Provide the (X, Y) coordinate of the cell's center where the given text is located.  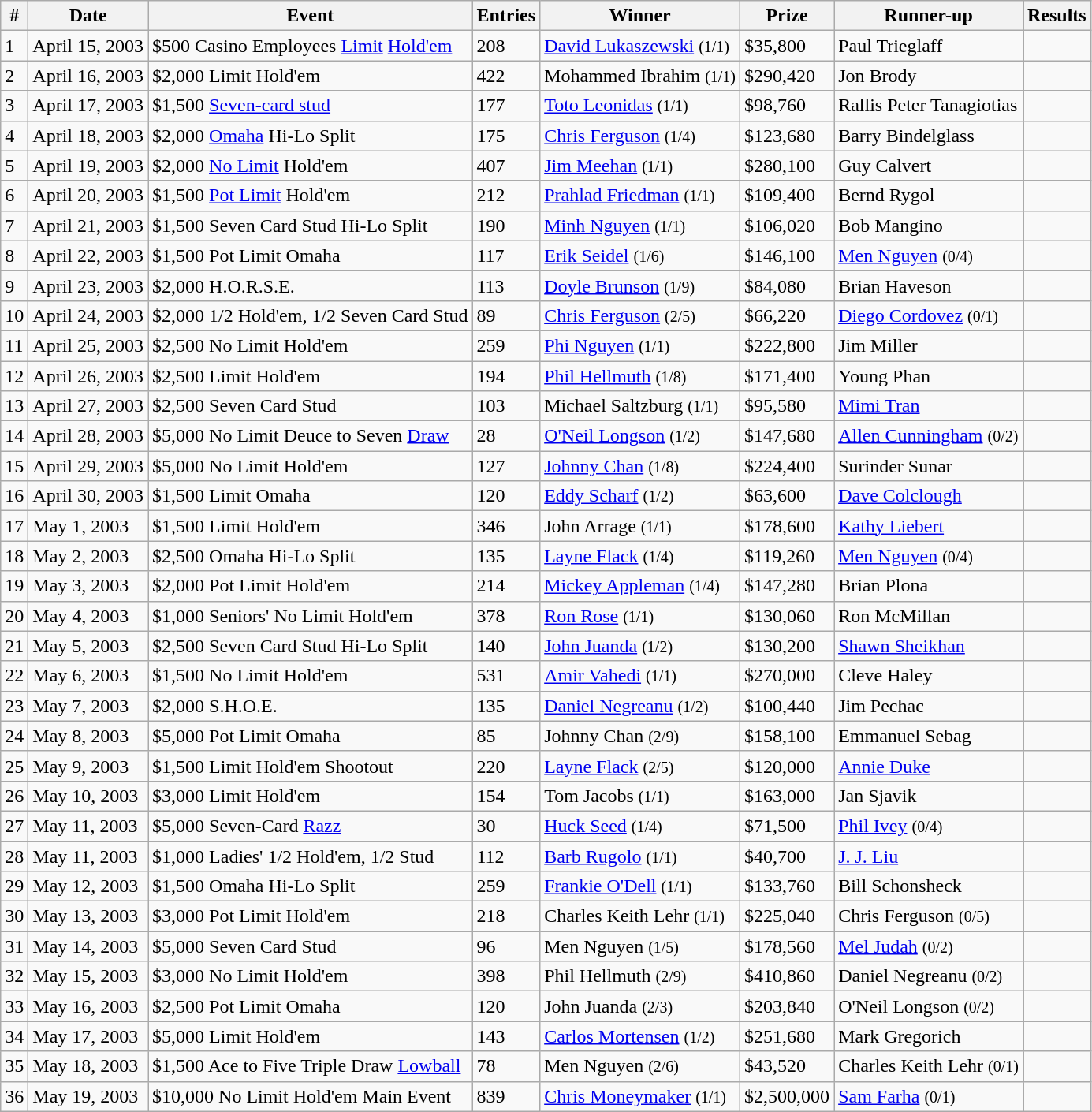
Date (88, 16)
$2,000 S.H.O.E. (311, 706)
$2,500 No Limit Hold'em (311, 345)
$1,500 Pot Limit Hold'em (311, 196)
143 (506, 1036)
$43,520 (787, 1066)
John Arrage (1/1) (640, 526)
Eddy Scharf (1/2) (640, 496)
13 (14, 406)
103 (506, 406)
$251,680 (787, 1036)
$1,500 Limit Omaha (311, 496)
Toto Leonidas (1/1) (640, 106)
12 (14, 376)
April 18, 2003 (88, 136)
175 (506, 136)
$120,000 (787, 766)
Allen Cunningham (0/2) (929, 436)
Phil Ivey (0/4) (929, 826)
1 (14, 46)
$71,500 (787, 826)
April 25, 2003 (88, 345)
Charles Keith Lehr (1/1) (640, 916)
4 (14, 136)
$290,420 (787, 76)
$178,600 (787, 526)
$410,860 (787, 976)
Prize (787, 16)
$178,560 (787, 946)
$2,500 Pot Limit Omaha (311, 1006)
May 16, 2003 (88, 1006)
$171,400 (787, 376)
Chris Ferguson (2/5) (640, 315)
24 (14, 736)
$106,020 (787, 226)
May 2, 2003 (88, 556)
Mickey Appleman (1/4) (640, 586)
Charles Keith Lehr (0/1) (929, 1066)
$3,000 No Limit Hold'em (311, 976)
32 (14, 976)
Men Nguyen (2/6) (640, 1066)
346 (506, 526)
Paul Trieglaff (929, 46)
127 (506, 466)
220 (506, 766)
33 (14, 1006)
$203,840 (787, 1006)
J. J. Liu (929, 856)
23 (14, 706)
May 15, 2003 (88, 976)
Frankie O'Dell (1/1) (640, 886)
April 27, 2003 (88, 406)
Minh Nguyen (1/1) (640, 226)
Bob Mangino (929, 226)
Brian Haveson (929, 285)
22 (14, 676)
Brian Plona (929, 586)
$5,000 No Limit Hold'em (311, 466)
Erik Seidel (1/6) (640, 256)
$95,580 (787, 406)
April 17, 2003 (88, 106)
Chris Ferguson (0/5) (929, 916)
15 (14, 466)
Carlos Mortensen (1/2) (640, 1036)
Jan Sjavik (929, 796)
5 (14, 166)
$130,060 (787, 616)
89 (506, 315)
398 (506, 976)
14 (14, 436)
27 (14, 826)
$63,600 (787, 496)
$147,680 (787, 436)
Runner-up (929, 16)
$133,760 (787, 886)
$1,500 Limit Hold'em Shootout (311, 766)
May 10, 2003 (88, 796)
$163,000 (787, 796)
78 (506, 1066)
$5,000 Pot Limit Omaha (311, 736)
$1,500 Seven Card Stud Hi-Lo Split (311, 226)
19 (14, 586)
Johnny Chan (2/9) (640, 736)
May 19, 2003 (88, 1096)
April 24, 2003 (88, 315)
Jon Brody (929, 76)
Barb Rugolo (1/1) (640, 856)
85 (506, 736)
Results (1057, 16)
John Juanda (1/2) (640, 646)
154 (506, 796)
$109,400 (787, 196)
112 (506, 856)
Jim Miller (929, 345)
35 (14, 1066)
$119,260 (787, 556)
$3,000 Limit Hold'em (311, 796)
$35,800 (787, 46)
$1,500 No Limit Hold'em (311, 676)
$98,760 (787, 106)
$147,280 (787, 586)
April 23, 2003 (88, 285)
May 17, 2003 (88, 1036)
$2,500 Limit Hold'em (311, 376)
Entries (506, 16)
Mark Gregorich (929, 1036)
Surinder Sunar (929, 466)
6 (14, 196)
$5,000 No Limit Deuce to Seven Draw (311, 436)
17 (14, 526)
$158,100 (787, 736)
190 (506, 226)
May 6, 2003 (88, 676)
378 (506, 616)
$1,500 Omaha Hi-Lo Split (311, 886)
Chris Moneymaker (1/1) (640, 1096)
O'Neil Longson (1/2) (640, 436)
Emmanuel Sebag (929, 736)
31 (14, 946)
Layne Flack (2/5) (640, 766)
Doyle Brunson (1/9) (640, 285)
Men Nguyen (1/5) (640, 946)
10 (14, 315)
29 (14, 886)
2 (14, 76)
7 (14, 226)
$2,000 Pot Limit Hold'em (311, 586)
$1,000 Seniors' No Limit Hold'em (311, 616)
$1,500 Seven-card stud (311, 106)
34 (14, 1036)
Guy Calvert (929, 166)
Tom Jacobs (1/1) (640, 796)
407 (506, 166)
# (14, 16)
Bernd Rygol (929, 196)
212 (506, 196)
Annie Duke (929, 766)
Chris Ferguson (1/4) (640, 136)
April 16, 2003 (88, 76)
$2,000 Omaha Hi-Lo Split (311, 136)
218 (506, 916)
May 12, 2003 (88, 886)
Michael Saltzburg (1/1) (640, 406)
Rallis Peter Tanagiotias (929, 106)
Phil Hellmuth (1/8) (640, 376)
$2,500 Seven Card Stud Hi-Lo Split (311, 646)
May 14, 2003 (88, 946)
May 3, 2003 (88, 586)
$2,000 Limit Hold'em (311, 76)
$2,500 Omaha Hi-Lo Split (311, 556)
9 (14, 285)
$5,000 Seven-Card Razz (311, 826)
117 (506, 256)
839 (506, 1096)
April 15, 2003 (88, 46)
$224,400 (787, 466)
April 29, 2003 (88, 466)
$1,500 Ace to Five Triple Draw Lowball (311, 1066)
Mohammed Ibrahim (1/1) (640, 76)
$500 Casino Employees Limit Hold'em (311, 46)
21 (14, 646)
96 (506, 946)
214 (506, 586)
April 28, 2003 (88, 436)
$146,100 (787, 256)
Event (311, 16)
Amir Vahedi (1/1) (640, 676)
Sam Farha (0/1) (929, 1096)
$222,800 (787, 345)
Daniel Negreanu (1/2) (640, 706)
177 (506, 106)
$2,000 H.O.R.S.E. (311, 285)
$2,500,000 (787, 1096)
$3,000 Pot Limit Hold'em (311, 916)
John Juanda (2/3) (640, 1006)
16 (14, 496)
$10,000 No Limit Hold'em Main Event (311, 1096)
Mel Judah (0/2) (929, 946)
208 (506, 46)
Johnny Chan (1/8) (640, 466)
$270,000 (787, 676)
David Lukaszewski (1/1) (640, 46)
$84,080 (787, 285)
18 (14, 556)
May 13, 2003 (88, 916)
$5,000 Seven Card Stud (311, 946)
Prahlad Friedman (1/1) (640, 196)
$2,000 No Limit Hold'em (311, 166)
36 (14, 1096)
May 8, 2003 (88, 736)
194 (506, 376)
O'Neil Longson (0/2) (929, 1006)
11 (14, 345)
Young Phan (929, 376)
25 (14, 766)
Huck Seed (1/4) (640, 826)
April 26, 2003 (88, 376)
Ron McMillan (929, 616)
$2,500 Seven Card Stud (311, 406)
113 (506, 285)
$1,000 Ladies' 1/2 Hold'em, 1/2 Stud (311, 856)
May 1, 2003 (88, 526)
$100,440 (787, 706)
Shawn Sheikhan (929, 646)
April 22, 2003 (88, 256)
Kathy Liebert (929, 526)
$280,100 (787, 166)
$123,680 (787, 136)
Jim Pechac (929, 706)
May 4, 2003 (88, 616)
422 (506, 76)
$130,200 (787, 646)
Dave Colclough (929, 496)
Phi Nguyen (1/1) (640, 345)
$66,220 (787, 315)
20 (14, 616)
April 20, 2003 (88, 196)
Mimi Tran (929, 406)
Phil Hellmuth (2/9) (640, 976)
Daniel Negreanu (0/2) (929, 976)
$225,040 (787, 916)
Barry Bindelglass (929, 136)
3 (14, 106)
Diego Cordovez (0/1) (929, 315)
$1,500 Pot Limit Omaha (311, 256)
$2,000 1/2 Hold'em, 1/2 Seven Card Stud (311, 315)
Jim Meehan (1/1) (640, 166)
May 18, 2003 (88, 1066)
531 (506, 676)
May 7, 2003 (88, 706)
May 5, 2003 (88, 646)
May 9, 2003 (88, 766)
Layne Flack (1/4) (640, 556)
$1,500 Limit Hold'em (311, 526)
26 (14, 796)
$40,700 (787, 856)
Winner (640, 16)
Cleve Haley (929, 676)
April 30, 2003 (88, 496)
$5,000 Limit Hold'em (311, 1036)
140 (506, 646)
8 (14, 256)
April 21, 2003 (88, 226)
Bill Schonsheck (929, 886)
April 19, 2003 (88, 166)
Ron Rose (1/1) (640, 616)
